Provide the [x, y] coordinate of the cell's center where the given text is located.  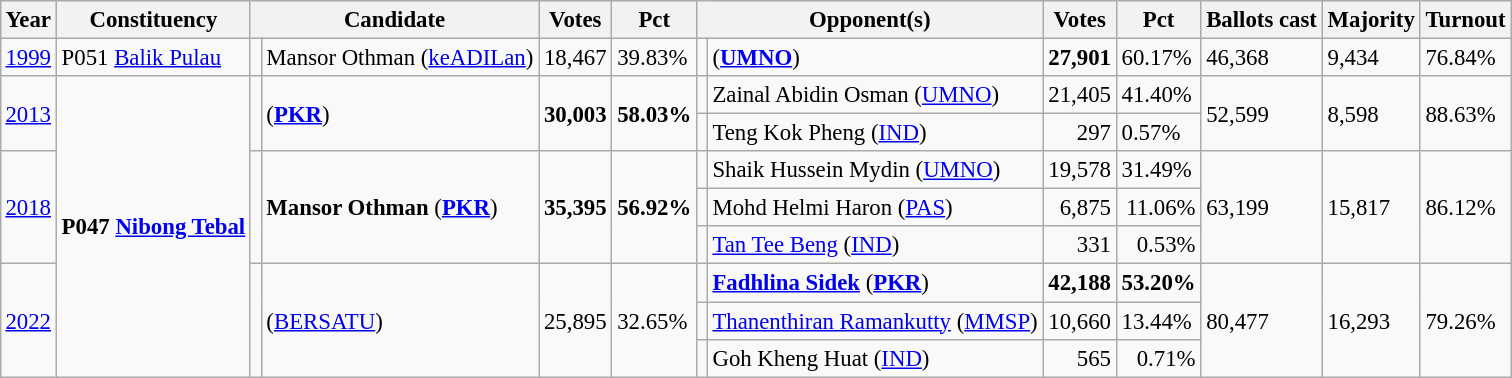
Ballots cast [1262, 20]
Goh Kheng Huat (IND) [875, 358]
39.83% [654, 57]
76.84% [1466, 57]
Mansor Othman (PKR) [400, 208]
Tan Tee Beng (IND) [875, 245]
25,895 [576, 320]
30,003 [576, 114]
Thanenthiran Ramankutty (MMSP) [875, 321]
18,467 [576, 57]
(PKR) [400, 114]
42,188 [1080, 283]
Zainal Abidin Osman (UMNO) [875, 95]
35,395 [576, 208]
9,434 [1371, 57]
Constituency [153, 20]
21,405 [1080, 95]
Candidate [394, 20]
13.44% [1158, 321]
53.20% [1158, 283]
Shaik Hussein Mydin (UMNO) [875, 170]
8,598 [1371, 114]
10,660 [1080, 321]
46,368 [1262, 57]
Majority [1371, 20]
31.49% [1158, 170]
80,477 [1262, 320]
(BERSATU) [400, 320]
565 [1080, 358]
Mansor Othman (keADILan) [400, 57]
79.26% [1466, 320]
0.53% [1158, 245]
88.63% [1466, 114]
58.03% [654, 114]
Turnout [1466, 20]
331 [1080, 245]
27,901 [1080, 57]
15,817 [1371, 208]
2013 [28, 114]
Fadhlina Sidek (PKR) [875, 283]
0.57% [1158, 133]
2018 [28, 208]
41.40% [1158, 95]
Teng Kok Pheng (IND) [875, 133]
(UMNO) [875, 57]
2022 [28, 320]
1999 [28, 57]
86.12% [1466, 208]
56.92% [654, 208]
6,875 [1080, 208]
52,599 [1262, 114]
Opponent(s) [870, 20]
32.65% [654, 320]
297 [1080, 133]
Mohd Helmi Haron (PAS) [875, 208]
11.06% [1158, 208]
Year [28, 20]
16,293 [1371, 320]
19,578 [1080, 170]
P047 Nibong Tebal [153, 226]
P051 Balik Pulau [153, 57]
0.71% [1158, 358]
60.17% [1158, 57]
63,199 [1262, 208]
